Return the [X, Y] coordinate for the center point of the cell that contains the specified text.  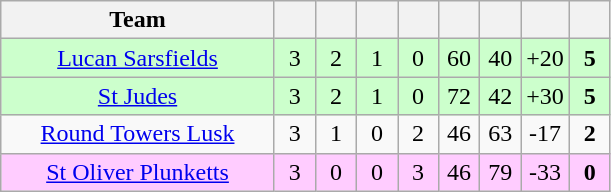
+20 [546, 58]
72 [460, 96]
-33 [546, 172]
63 [500, 134]
Round Towers Lusk [138, 134]
79 [500, 172]
Team [138, 20]
St Judes [138, 96]
+30 [546, 96]
40 [500, 58]
St Oliver Plunketts [138, 172]
60 [460, 58]
Lucan Sarsfields [138, 58]
42 [500, 96]
-17 [546, 134]
